Return [x, y] of the center of cell containing provided text 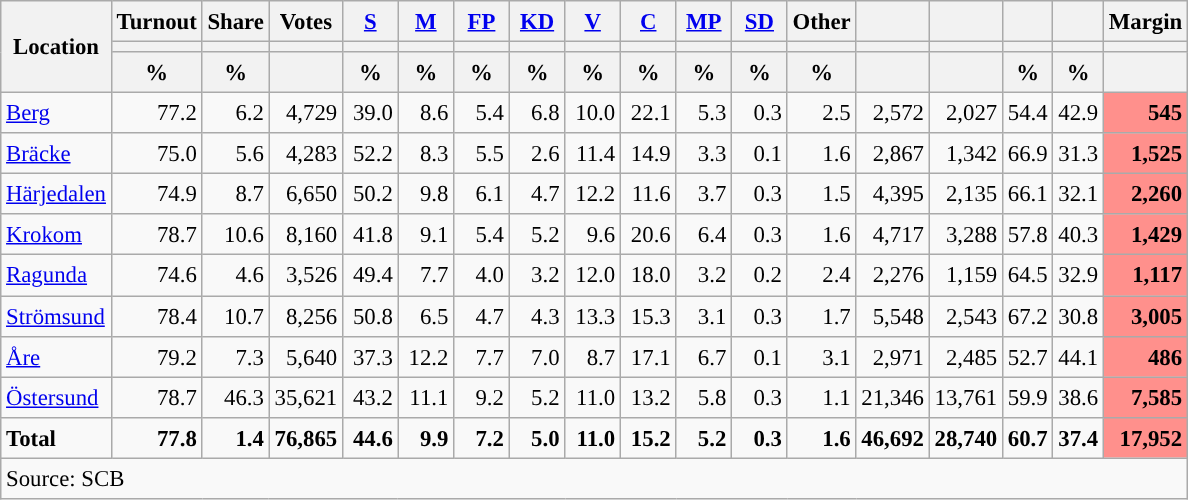
6.5 [426, 316]
32.9 [1078, 276]
2,027 [966, 114]
78.4 [156, 316]
74.9 [156, 194]
486 [1145, 356]
52.2 [370, 154]
4,717 [892, 234]
11.4 [593, 154]
C [648, 22]
50.8 [370, 316]
39.0 [370, 114]
44.6 [370, 438]
3.3 [704, 154]
2,276 [892, 276]
15.3 [648, 316]
4,395 [892, 194]
2,485 [966, 356]
6.1 [482, 194]
Berg [56, 114]
1,525 [1145, 154]
5,548 [892, 316]
9.2 [482, 398]
14.9 [648, 154]
74.6 [156, 276]
Ragunda [56, 276]
60.7 [1028, 438]
1,117 [1145, 276]
13.2 [648, 398]
545 [1145, 114]
10.6 [236, 234]
32.1 [1078, 194]
7,585 [1145, 398]
31.3 [1078, 154]
MP [704, 22]
5.5 [482, 154]
2,260 [1145, 194]
42.9 [1078, 114]
Margin [1145, 22]
6.8 [537, 114]
77.8 [156, 438]
Location [56, 47]
54.4 [1028, 114]
4,729 [306, 114]
7.3 [236, 356]
59.9 [1028, 398]
1.5 [822, 194]
11.1 [426, 398]
6.2 [236, 114]
5.6 [236, 154]
6.4 [704, 234]
Härjedalen [56, 194]
17.1 [648, 356]
15.2 [648, 438]
1,159 [966, 276]
21,346 [892, 398]
4.6 [236, 276]
66.9 [1028, 154]
57.8 [1028, 234]
50.2 [370, 194]
5,640 [306, 356]
2.5 [822, 114]
0.2 [760, 276]
79.2 [156, 356]
2,971 [892, 356]
2,543 [966, 316]
10.0 [593, 114]
M [426, 22]
18.0 [648, 276]
2,572 [892, 114]
76,865 [306, 438]
SD [760, 22]
9.9 [426, 438]
67.2 [1028, 316]
Östersund [56, 398]
49.4 [370, 276]
Turnout [156, 22]
52.7 [1028, 356]
5.0 [537, 438]
3.7 [704, 194]
3,288 [966, 234]
Other [822, 22]
75.0 [156, 154]
7.0 [537, 356]
20.6 [648, 234]
3,005 [1145, 316]
22.1 [648, 114]
38.6 [1078, 398]
41.8 [370, 234]
66.1 [1028, 194]
10.7 [236, 316]
Total [56, 438]
13.3 [593, 316]
77.2 [156, 114]
Strömsund [56, 316]
44.1 [1078, 356]
KD [537, 22]
28,740 [966, 438]
Votes [306, 22]
35,621 [306, 398]
8.6 [426, 114]
2,135 [966, 194]
9.8 [426, 194]
9.6 [593, 234]
S [370, 22]
6.7 [704, 356]
9.1 [426, 234]
11.6 [648, 194]
8,160 [306, 234]
8.3 [426, 154]
3,526 [306, 276]
1,342 [966, 154]
17,952 [1145, 438]
64.5 [1028, 276]
1.7 [822, 316]
5.3 [704, 114]
8,256 [306, 316]
46,692 [892, 438]
5.8 [704, 398]
37.3 [370, 356]
1,429 [1145, 234]
4,283 [306, 154]
4.3 [537, 316]
Bräcke [56, 154]
13,761 [966, 398]
Share [236, 22]
FP [482, 22]
43.2 [370, 398]
4.0 [482, 276]
12.0 [593, 276]
Krokom [56, 234]
7.2 [482, 438]
2.4 [822, 276]
37.4 [1078, 438]
1.4 [236, 438]
Åre [56, 356]
46.3 [236, 398]
1.1 [822, 398]
6,650 [306, 194]
2,867 [892, 154]
Source: SCB [594, 478]
V [593, 22]
2.6 [537, 154]
40.3 [1078, 234]
30.8 [1078, 316]
